Return [x, y] of the center of cell containing provided text 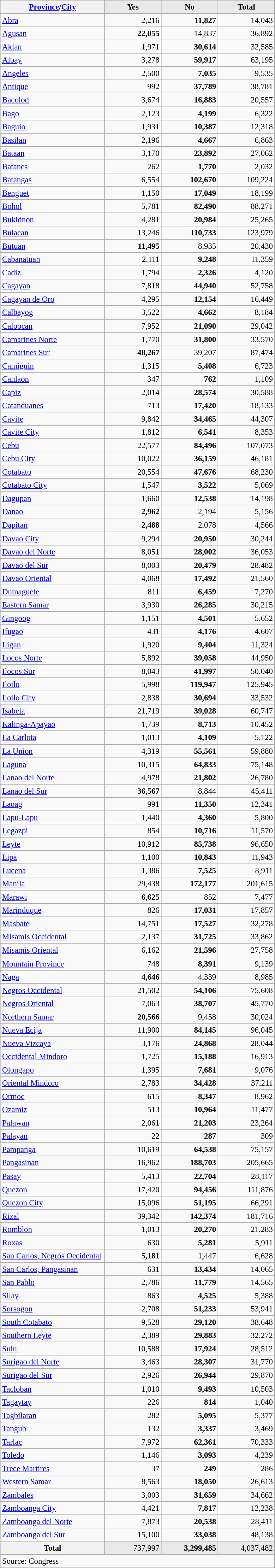
Davao del Norte [53, 552]
14,198 [246, 499]
Baguio [53, 127]
22,577 [133, 446]
8,935 [190, 246]
814 [190, 1402]
Occidental Mindoro [53, 1057]
286 [246, 1468]
Masbate [53, 924]
Eastern Samar [53, 605]
8,043 [133, 671]
110,733 [190, 233]
4,566 [246, 525]
631 [133, 1269]
63,195 [246, 60]
Source: Congress [138, 1561]
3,674 [133, 100]
6,723 [246, 366]
9,248 [190, 259]
33,862 [246, 937]
Kalinga-Apayao [53, 724]
7,952 [133, 326]
713 [133, 406]
2,032 [246, 166]
87,474 [246, 352]
12,318 [246, 127]
109,224 [246, 180]
282 [133, 1415]
188,703 [190, 1163]
17,924 [190, 1349]
1,920 [133, 645]
Southern Leyte [53, 1335]
75,608 [246, 990]
30,694 [190, 698]
Marinduque [53, 910]
8,713 [190, 724]
Dapitan [53, 525]
172,177 [190, 884]
6,625 [133, 897]
8,391 [190, 964]
La Union [53, 751]
26,285 [190, 605]
22,055 [133, 34]
4,607 [246, 632]
21,802 [190, 777]
15,100 [133, 1535]
21,203 [190, 1123]
Antique [53, 87]
21,502 [133, 990]
12,238 [246, 1508]
14,751 [133, 924]
6,459 [190, 592]
2,708 [133, 1309]
991 [133, 804]
29,883 [190, 1335]
630 [133, 1243]
11,359 [246, 259]
San Carlos, Pangasinan [53, 1269]
2,786 [133, 1282]
11,900 [133, 1030]
36,053 [246, 552]
4,978 [133, 777]
4,109 [190, 738]
10,716 [190, 831]
10,387 [190, 127]
1,150 [133, 193]
Camarines Norte [53, 339]
Legazpi [53, 831]
4,525 [190, 1296]
Batangas [53, 180]
Cebu [53, 446]
9,528 [133, 1322]
36,892 [246, 34]
31,725 [190, 937]
85,738 [190, 844]
11,324 [246, 645]
South Cotabato [53, 1322]
34,662 [246, 1495]
Capiz [53, 392]
Cagayan de Oro [53, 299]
28,512 [246, 1349]
8,563 [133, 1482]
811 [133, 592]
No [190, 7]
309 [246, 1136]
39,058 [190, 658]
44,307 [246, 419]
102,670 [190, 180]
14,065 [246, 1269]
32,585 [246, 47]
4,176 [190, 632]
8,844 [190, 791]
12,341 [246, 804]
San Pablo [53, 1282]
5,069 [246, 485]
Butuan [53, 246]
107,073 [246, 446]
23,264 [246, 1123]
7,972 [133, 1442]
6,554 [133, 180]
3,093 [190, 1455]
1,386 [133, 871]
36,159 [190, 459]
1,100 [133, 857]
41,997 [190, 671]
5,911 [246, 1243]
Bukidnon [53, 219]
Tangub [53, 1428]
431 [133, 632]
2,123 [133, 113]
84,496 [190, 446]
3,930 [133, 605]
15,096 [133, 1203]
Tagaytay [53, 1402]
11,477 [246, 1110]
Calbayog [53, 313]
4,037,482 [246, 1548]
4,667 [190, 140]
75,157 [246, 1150]
7,873 [133, 1522]
Negros Occidental [53, 990]
Aklan [53, 47]
Cotabato City [53, 485]
4,421 [133, 1508]
1,971 [133, 47]
Laguna [53, 764]
513 [133, 1110]
70,333 [246, 1442]
Davao del Sur [53, 565]
201,615 [246, 884]
22,704 [190, 1176]
33,038 [190, 1535]
2,194 [190, 512]
52,758 [246, 286]
11,827 [190, 20]
39,207 [190, 352]
26,780 [246, 777]
2,783 [133, 1083]
30,614 [190, 47]
17,857 [246, 910]
51,195 [190, 1203]
3,176 [133, 1043]
10,964 [190, 1110]
26,613 [246, 1482]
4,281 [133, 219]
Lanao del Sur [53, 791]
7,063 [133, 1003]
10,452 [246, 724]
Cotabato [53, 472]
Surigao del Sur [53, 1375]
12,538 [190, 499]
28,574 [190, 392]
5,998 [133, 685]
1,146 [133, 1455]
Sorsogon [53, 1309]
20,984 [190, 219]
20,566 [133, 1017]
226 [133, 1402]
21,719 [133, 711]
Tarlac [53, 1442]
1,395 [133, 1070]
20,557 [246, 100]
6,322 [246, 113]
21,283 [246, 1229]
Lipa [53, 857]
Caloocan [53, 326]
Abra [53, 20]
3,463 [133, 1362]
36,567 [133, 791]
Misamis Occidental [53, 937]
17,031 [190, 910]
59,917 [190, 60]
2,962 [133, 512]
37,789 [190, 87]
1,151 [133, 618]
7,681 [190, 1070]
18,199 [246, 193]
48,267 [133, 352]
44,950 [246, 658]
Mountain Province [53, 964]
31,659 [190, 1495]
8,003 [133, 565]
7,477 [246, 897]
17,527 [190, 924]
Zamboanga City [53, 1508]
Cavite [53, 419]
16,449 [246, 299]
3,170 [133, 153]
33,532 [246, 698]
32,272 [246, 1335]
123,979 [246, 233]
28,117 [246, 1176]
Lanao del Norte [53, 777]
68,230 [246, 472]
45,770 [246, 1003]
125,945 [246, 685]
34,465 [190, 419]
142,374 [190, 1216]
Tacloban [53, 1389]
9,404 [190, 645]
Quezon City [53, 1203]
9,842 [133, 419]
119,947 [190, 685]
30,244 [246, 539]
205,665 [246, 1163]
Ifugao [53, 632]
1,547 [133, 485]
Sulu [53, 1349]
Pampanga [53, 1150]
3,003 [133, 1495]
826 [133, 910]
26,944 [190, 1375]
28,482 [246, 565]
Northern Samar [53, 1017]
21,596 [190, 950]
1,812 [133, 432]
6,162 [133, 950]
88,271 [246, 206]
Isabela [53, 711]
Pangasinan [53, 1163]
20,554 [133, 472]
4,662 [190, 313]
Rizal [53, 1216]
Ilocos Sur [53, 671]
37,211 [246, 1083]
8,347 [190, 1097]
Trece Martires [53, 1468]
992 [133, 87]
Danao [53, 512]
Toledo [53, 1455]
Manila [53, 884]
37 [133, 1468]
Cagayan [53, 286]
2,137 [133, 937]
Nueva Vizcaya [53, 1043]
San Carlos, Negros Occidental [53, 1256]
Canlaon [53, 379]
Ozamiz [53, 1110]
Lucena [53, 871]
20,430 [246, 246]
863 [133, 1296]
10,503 [246, 1389]
7,525 [190, 871]
10,022 [133, 459]
3,337 [190, 1428]
5,800 [246, 817]
18,050 [190, 1482]
4,501 [190, 618]
38,707 [190, 1003]
12,154 [190, 299]
Gingoog [53, 618]
25,265 [246, 219]
16,962 [133, 1163]
16,913 [246, 1057]
2,389 [133, 1335]
748 [133, 964]
5,781 [133, 206]
Leyte [53, 844]
24,868 [190, 1043]
54,106 [190, 990]
96,045 [246, 1030]
Bago [53, 113]
5,181 [133, 1256]
Bacolod [53, 100]
14,043 [246, 20]
Albay [53, 60]
75,148 [246, 764]
38,648 [246, 1322]
20,270 [190, 1229]
7,035 [190, 74]
111,876 [246, 1190]
20,950 [190, 539]
132 [133, 1428]
Palawan [53, 1123]
22 [133, 1136]
64,833 [190, 764]
20,479 [190, 565]
11,570 [246, 831]
8,184 [246, 313]
9,139 [246, 964]
4,295 [133, 299]
Zamboanga del Sur [53, 1535]
13,246 [133, 233]
5,408 [190, 366]
Batanes [53, 166]
64,538 [190, 1150]
5,413 [133, 1176]
27,758 [246, 950]
Roxas [53, 1243]
5,122 [246, 738]
6,863 [246, 140]
55,561 [190, 751]
1,315 [133, 366]
Olongapo [53, 1070]
10,588 [133, 1349]
Tagbilaran [53, 1415]
2,838 [133, 698]
Angeles [53, 74]
29,870 [246, 1375]
1,725 [133, 1057]
46,181 [246, 459]
Laoag [53, 804]
4,646 [133, 977]
6,628 [246, 1256]
Province/City [53, 7]
28,411 [246, 1522]
9,076 [246, 1070]
Davao Oriental [53, 578]
Pasay [53, 1176]
6,541 [190, 432]
2,014 [133, 392]
5,892 [133, 658]
29,438 [133, 884]
39,028 [190, 711]
20,538 [190, 1522]
1,109 [246, 379]
62,361 [190, 1442]
Oriental Mindoro [53, 1083]
29,120 [190, 1322]
Palayan [53, 1136]
181,716 [246, 1216]
23,892 [190, 153]
Lapu-Lapu [53, 817]
31,800 [190, 339]
3,278 [133, 60]
1,739 [133, 724]
Davao City [53, 539]
82,490 [190, 206]
Negros Oriental [53, 1003]
51,233 [190, 1309]
Bataan [53, 153]
15,188 [190, 1057]
8,051 [133, 552]
4,319 [133, 751]
854 [133, 831]
21,560 [246, 578]
1,440 [133, 817]
8,353 [246, 432]
Ilocos Norte [53, 658]
2,926 [133, 1375]
66,291 [246, 1203]
Zambales [53, 1495]
2,061 [133, 1123]
17,492 [190, 578]
94,456 [190, 1190]
84,145 [190, 1030]
27,062 [246, 153]
Quezon [53, 1190]
29,042 [246, 326]
4,120 [246, 273]
31,770 [246, 1362]
Dagupan [53, 499]
14,565 [246, 1282]
3,469 [246, 1428]
1,447 [190, 1256]
39,342 [133, 1216]
Silay [53, 1296]
Catanduanes [53, 406]
7,817 [190, 1508]
Nueva Ecija [53, 1030]
Yes [133, 7]
Iloilo [53, 685]
2,216 [133, 20]
347 [133, 379]
Cadiz [53, 273]
7,270 [246, 592]
Western Samar [53, 1482]
3,299,485 [190, 1548]
50,040 [246, 671]
17,049 [190, 193]
615 [133, 1097]
Cabanatuan [53, 259]
30,588 [246, 392]
1,660 [133, 499]
287 [190, 1136]
9,493 [190, 1389]
762 [190, 379]
2,078 [190, 525]
Romblon [53, 1229]
Camiguin [53, 366]
8,911 [246, 871]
2,500 [133, 74]
2,326 [190, 273]
2,111 [133, 259]
1,010 [133, 1389]
Bulacan [53, 233]
7,818 [133, 286]
262 [133, 166]
Ormoc [53, 1097]
2,196 [133, 140]
4,199 [190, 113]
59,880 [246, 751]
14,837 [190, 34]
53,941 [246, 1309]
44,940 [190, 286]
5,388 [246, 1296]
4,239 [246, 1455]
33,570 [246, 339]
Camarines Sur [53, 352]
4,360 [190, 817]
1,794 [133, 273]
18,133 [246, 406]
60,747 [246, 711]
10,315 [133, 764]
Bohol [53, 206]
Agusan [53, 34]
32,278 [246, 924]
48,138 [246, 1535]
34,428 [190, 1083]
11,495 [133, 246]
10,912 [133, 844]
8,962 [246, 1097]
5,095 [190, 1415]
1,931 [133, 127]
Benguet [53, 193]
11,943 [246, 857]
8,985 [246, 977]
5,156 [246, 512]
9,535 [246, 74]
10,843 [190, 857]
45,411 [246, 791]
28,044 [246, 1043]
30,024 [246, 1017]
5,652 [246, 618]
4,068 [133, 578]
Surigao del Norte [53, 1362]
Marawi [53, 897]
30,215 [246, 605]
21,090 [190, 326]
9,458 [190, 1017]
28,002 [190, 552]
737,997 [133, 1548]
2,488 [133, 525]
Iligan [53, 645]
Zamboanga del Norte [53, 1522]
10,619 [133, 1150]
5,377 [246, 1415]
38,781 [246, 87]
47,676 [190, 472]
Cebu City [53, 459]
13,434 [190, 1269]
Basilan [53, 140]
9,294 [133, 539]
16,883 [190, 100]
28,307 [190, 1362]
4,339 [190, 977]
Cavite City [53, 432]
Dumaguete [53, 592]
Iloilo City [53, 698]
96,650 [246, 844]
11,779 [190, 1282]
11,350 [190, 804]
La Carlota [53, 738]
Naga [53, 977]
5,281 [190, 1243]
1,040 [246, 1402]
Misamis Oriental [53, 950]
249 [190, 1468]
852 [190, 897]
